Identify which cell holds the provided text, then report its [x, y] central coordinate. 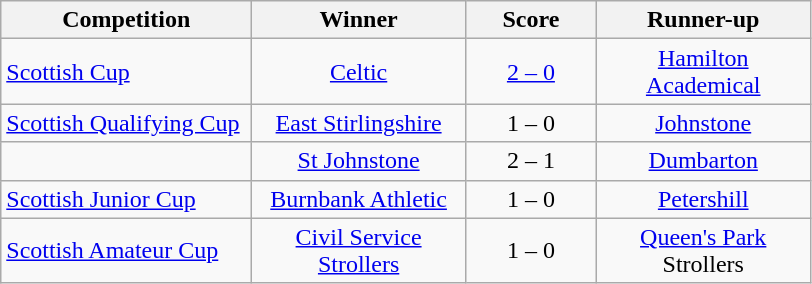
Scottish Amateur Cup [126, 250]
Dumbarton [703, 161]
East Stirlingshire [359, 123]
Hamilton Academical [703, 72]
Queen's Park Strollers [703, 250]
Scottish Cup [126, 72]
Civil Service Strollers [359, 250]
Scottish Junior Cup [126, 199]
Score [530, 20]
Burnbank Athletic [359, 199]
Runner-up [703, 20]
2 – 1 [530, 161]
Petershill [703, 199]
Celtic [359, 72]
Winner [359, 20]
Scottish Qualifying Cup [126, 123]
Johnstone [703, 123]
St Johnstone [359, 161]
Competition [126, 20]
2 – 0 [530, 72]
